Return (x, y) of the center of cell containing provided text 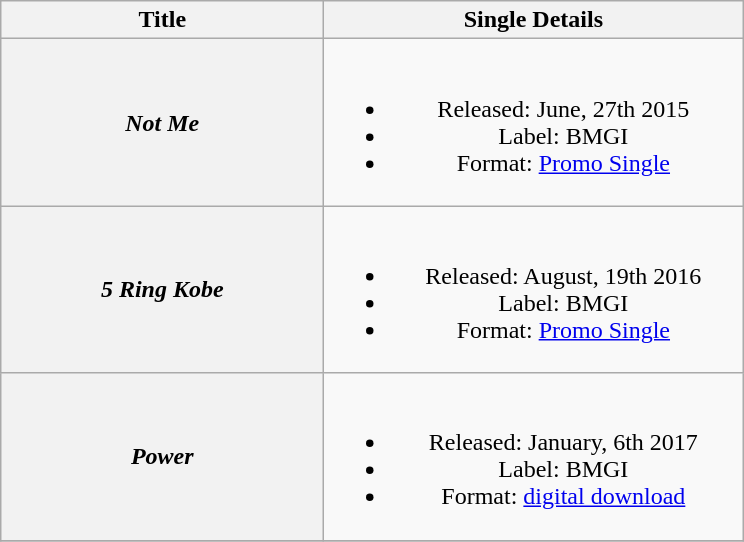
Released: January, 6th 2017Label: BMGIFormat: digital download (534, 456)
Title (162, 20)
Released: August, 19th 2016Label: BMGIFormat: Promo Single (534, 290)
Not Me (162, 122)
5 Ring Kobe (162, 290)
Power (162, 456)
Released: June, 27th 2015Label: BMGIFormat: Promo Single (534, 122)
Single Details (534, 20)
